Output the [X, Y] coordinate of the center of the cell containing the given text.  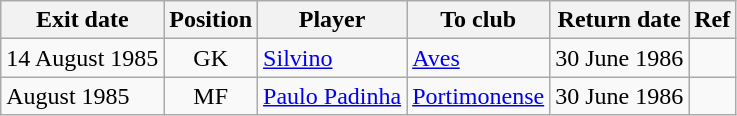
Player [332, 20]
Aves [478, 58]
Silvino [332, 58]
GK [211, 58]
August 1985 [82, 96]
Paulo Padinha [332, 96]
Ref [712, 20]
To club [478, 20]
Exit date [82, 20]
Position [211, 20]
MF [211, 96]
14 August 1985 [82, 58]
Portimonense [478, 96]
Return date [620, 20]
